Identify which cell holds the provided text, then report its [X, Y] central coordinate. 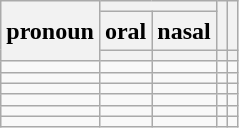
pronoun [50, 31]
nasal [184, 31]
oral [125, 31]
